From the cell containing the given text, extract its center point as (x, y) coordinate. 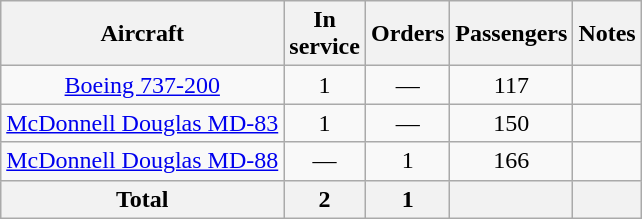
McDonnell Douglas MD-88 (142, 161)
Orders (407, 34)
117 (512, 85)
Aircraft (142, 34)
Total (142, 199)
2 (325, 199)
Notes (607, 34)
Passengers (512, 34)
166 (512, 161)
Inservice (325, 34)
150 (512, 123)
McDonnell Douglas MD-83 (142, 123)
Boeing 737-200 (142, 85)
